For the text-containing cell, return its midpoint in (X, Y) coordinate format. 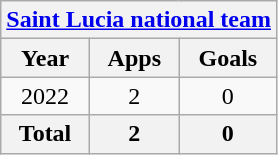
Saint Lucia national team (139, 20)
Year (46, 58)
2022 (46, 96)
Apps (134, 58)
Total (46, 134)
Goals (228, 58)
